Determine the [x, y] coordinate at the center of the cell enclosing the given text.  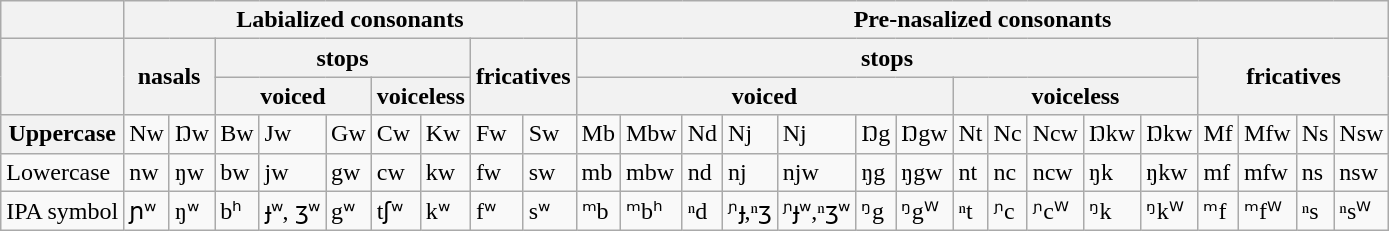
nt [970, 172]
ᶮcᵂ [1055, 211]
Mb [598, 134]
ᵑg [876, 211]
ᶮɟ,ⁿʒ [750, 211]
ⁿs [1315, 211]
Ŋgw [924, 134]
Uppercase [62, 134]
mf [1218, 172]
ncw [1055, 172]
Ns [1315, 134]
ns [1315, 172]
bw [237, 172]
mfw [1267, 172]
sw [550, 172]
gw [349, 172]
ᵑgᵂ [924, 211]
Nsw [1362, 134]
ŋk [1112, 172]
nw [147, 172]
gʷ [349, 211]
ŋʷ [192, 211]
kw [445, 172]
ᵑkᵂ [1170, 211]
Labialized consonants [350, 20]
ⁿt [970, 211]
ⁿsᵂ [1362, 211]
Lowercase [62, 172]
ŋgw [924, 172]
Mbw [651, 134]
Kw [445, 134]
Ŋg [876, 134]
ᵑk [1112, 211]
Nt [970, 134]
Cw [396, 134]
Fw [496, 134]
ŋg [876, 172]
ŋkw [1170, 172]
nsw [1362, 172]
Ŋw [192, 134]
Mfw [1267, 134]
ᶮc [1008, 211]
sʷ [550, 211]
Nw [147, 134]
Nd [702, 134]
cw [396, 172]
Ncw [1055, 134]
Bw [237, 134]
ɟʷ, ʒʷ [292, 211]
jw [292, 172]
ⁿd [702, 211]
Gw [349, 134]
Mf [1218, 134]
ɲʷ [147, 211]
nj [750, 172]
fw [496, 172]
Pre-nasalized consonants [982, 20]
bʰ [237, 211]
njw [816, 172]
ᶮɟʷ,ⁿʒʷ [816, 211]
Sw [550, 134]
Nc [1008, 134]
mb [598, 172]
ᵐf [1218, 211]
fʷ [496, 211]
ᵐb [598, 211]
IPA symbol [62, 211]
nd [702, 172]
kʷ [445, 211]
ᵐbʰ [651, 211]
nasals [170, 77]
tʃʷ [396, 211]
nc [1008, 172]
ŋw [192, 172]
ᵐfᵂ [1267, 211]
mbw [651, 172]
Jw [292, 134]
